Return the [x, y] coordinate for the center point of the cell that contains the specified text.  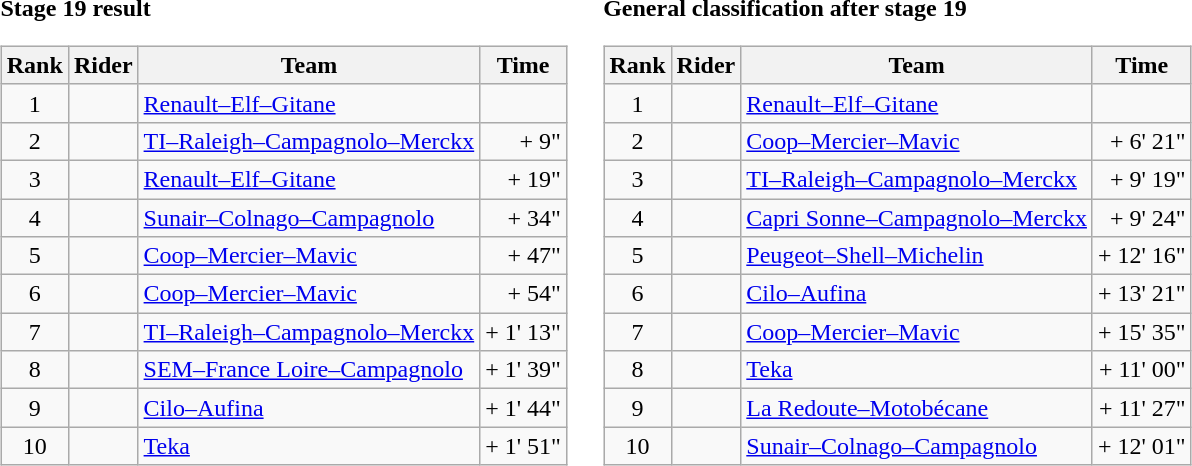
+ 12' 01" [1142, 446]
+ 1' 51" [524, 446]
+ 47" [524, 256]
+ 19" [524, 179]
+ 1' 39" [524, 370]
+ 11' 00" [1142, 370]
Capri Sonne–Campagnolo–Merckx [917, 217]
SEM–France Loire–Campagnolo [309, 370]
+ 11' 27" [1142, 408]
+ 54" [524, 294]
+ 9' 19" [1142, 179]
+ 1' 13" [524, 332]
Peugeot–Shell–Michelin [917, 256]
+ 9" [524, 141]
+ 6' 21" [1142, 141]
La Redoute–Motobécane [917, 408]
+ 9' 24" [1142, 217]
+ 12' 16" [1142, 256]
+ 34" [524, 217]
+ 15' 35" [1142, 332]
+ 13' 21" [1142, 294]
+ 1' 44" [524, 408]
